Return the [X, Y] coordinate for the center point of the cell that contains the specified text.  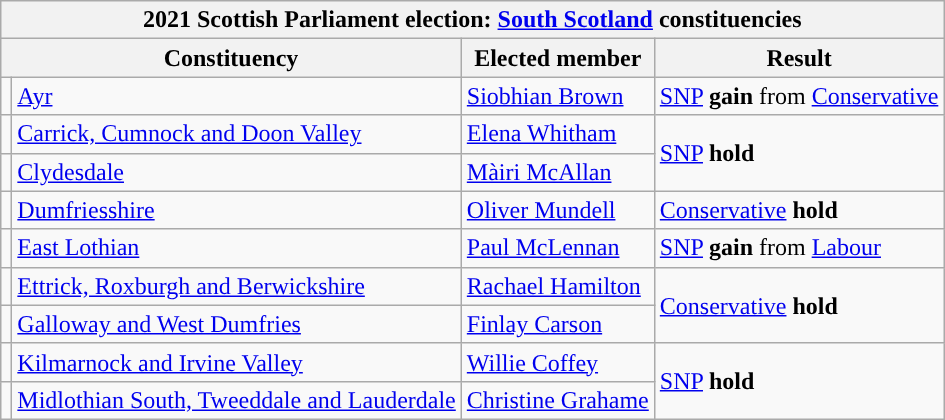
Paul McLennan [558, 248]
Clydesdale [236, 172]
SNP gain from Conservative [799, 96]
2021 Scottish Parliament election: South Scotland constituencies [472, 20]
Oliver Mundell [558, 210]
Màiri McAllan [558, 172]
Finlay Carson [558, 324]
Result [799, 58]
Ettrick, Roxburgh and Berwickshire [236, 286]
Ayr [236, 96]
Kilmarnock and Irvine Valley [236, 362]
East Lothian [236, 248]
Galloway and West Dumfries [236, 324]
Elena Whitham [558, 134]
Christine Grahame [558, 400]
Carrick, Cumnock and Doon Valley [236, 134]
Rachael Hamilton [558, 286]
Dumfriesshire [236, 210]
Constituency [232, 58]
Willie Coffey [558, 362]
Elected member [558, 58]
SNP gain from Labour [799, 248]
Midlothian South, Tweeddale and Lauderdale [236, 400]
Siobhian Brown [558, 96]
